Return [x, y] of the center of cell containing provided text 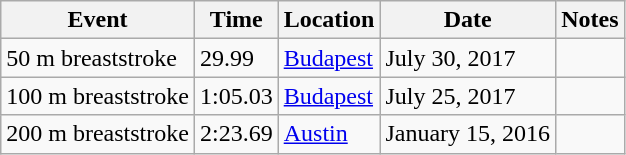
Event [98, 20]
200 m breaststroke [98, 134]
July 25, 2017 [468, 96]
50 m breaststroke [98, 58]
Austin [329, 134]
Time [236, 20]
January 15, 2016 [468, 134]
July 30, 2017 [468, 58]
Notes [590, 20]
29.99 [236, 58]
Location [329, 20]
1:05.03 [236, 96]
Date [468, 20]
2:23.69 [236, 134]
100 m breaststroke [98, 96]
